Identify which cell holds the provided text, then report its (X, Y) central coordinate. 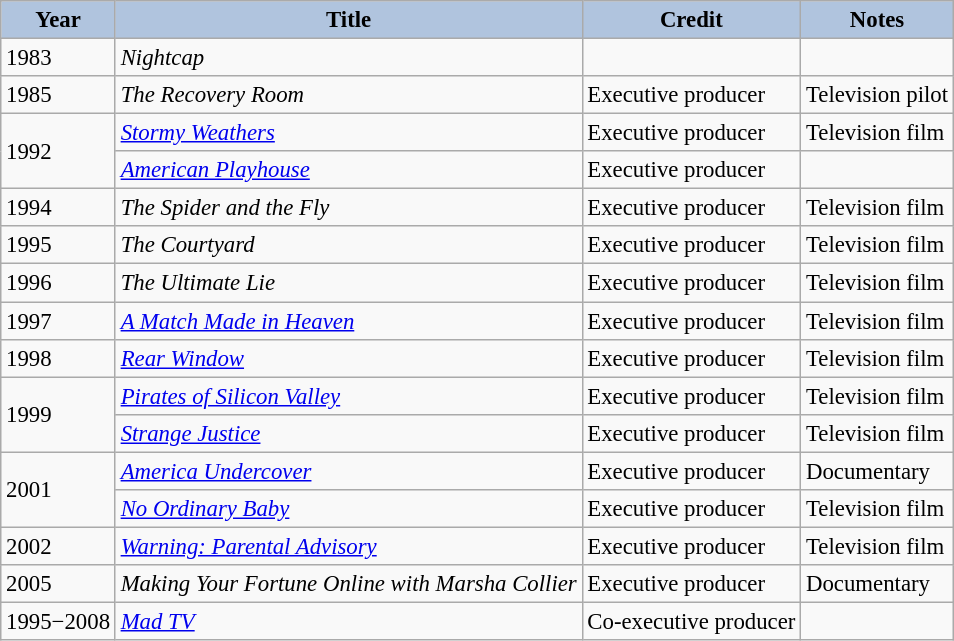
The Spider and the Fly (348, 208)
Credit (692, 20)
Notes (878, 20)
Stormy Weathers (348, 133)
A Match Made in Heaven (348, 321)
Strange Justice (348, 433)
Mad TV (348, 621)
Television pilot (878, 95)
The Courtyard (348, 245)
1997 (58, 321)
1992 (58, 152)
No Ordinary Baby (348, 509)
America Undercover (348, 471)
1999 (58, 414)
1996 (58, 283)
2002 (58, 546)
Title (348, 20)
Making Your Fortune Online with Marsha Collier (348, 584)
2005 (58, 584)
1983 (58, 58)
Pirates of Silicon Valley (348, 396)
The Ultimate Lie (348, 283)
The Recovery Room (348, 95)
1994 (58, 208)
Co-executive producer (692, 621)
American Playhouse (348, 170)
1995−2008 (58, 621)
1985 (58, 95)
Nightcap (348, 58)
Year (58, 20)
1995 (58, 245)
Rear Window (348, 358)
2001 (58, 490)
Warning: Parental Advisory (348, 546)
1998 (58, 358)
